Search for the cell housing the specified text and yield its [x, y] center coordinate. 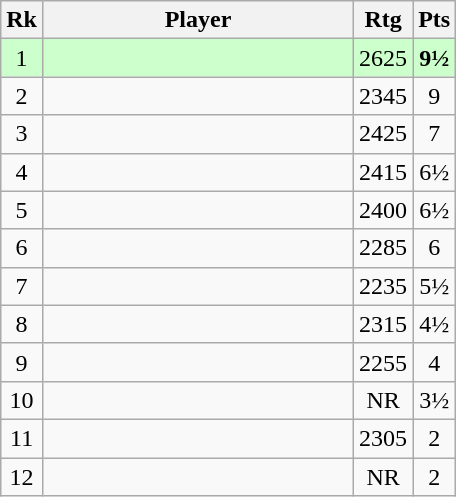
2625 [384, 58]
5½ [434, 286]
8 [22, 324]
2415 [384, 172]
Player [198, 20]
2345 [384, 96]
2400 [384, 210]
12 [22, 477]
Rtg [384, 20]
2305 [384, 438]
4½ [434, 324]
11 [22, 438]
2425 [384, 134]
2285 [384, 248]
1 [22, 58]
5 [22, 210]
10 [22, 400]
2315 [384, 324]
2235 [384, 286]
Rk [22, 20]
9½ [434, 58]
3 [22, 134]
2255 [384, 362]
Pts [434, 20]
3½ [434, 400]
